Output the (x, y) coordinate of the center of the cell containing the given text.  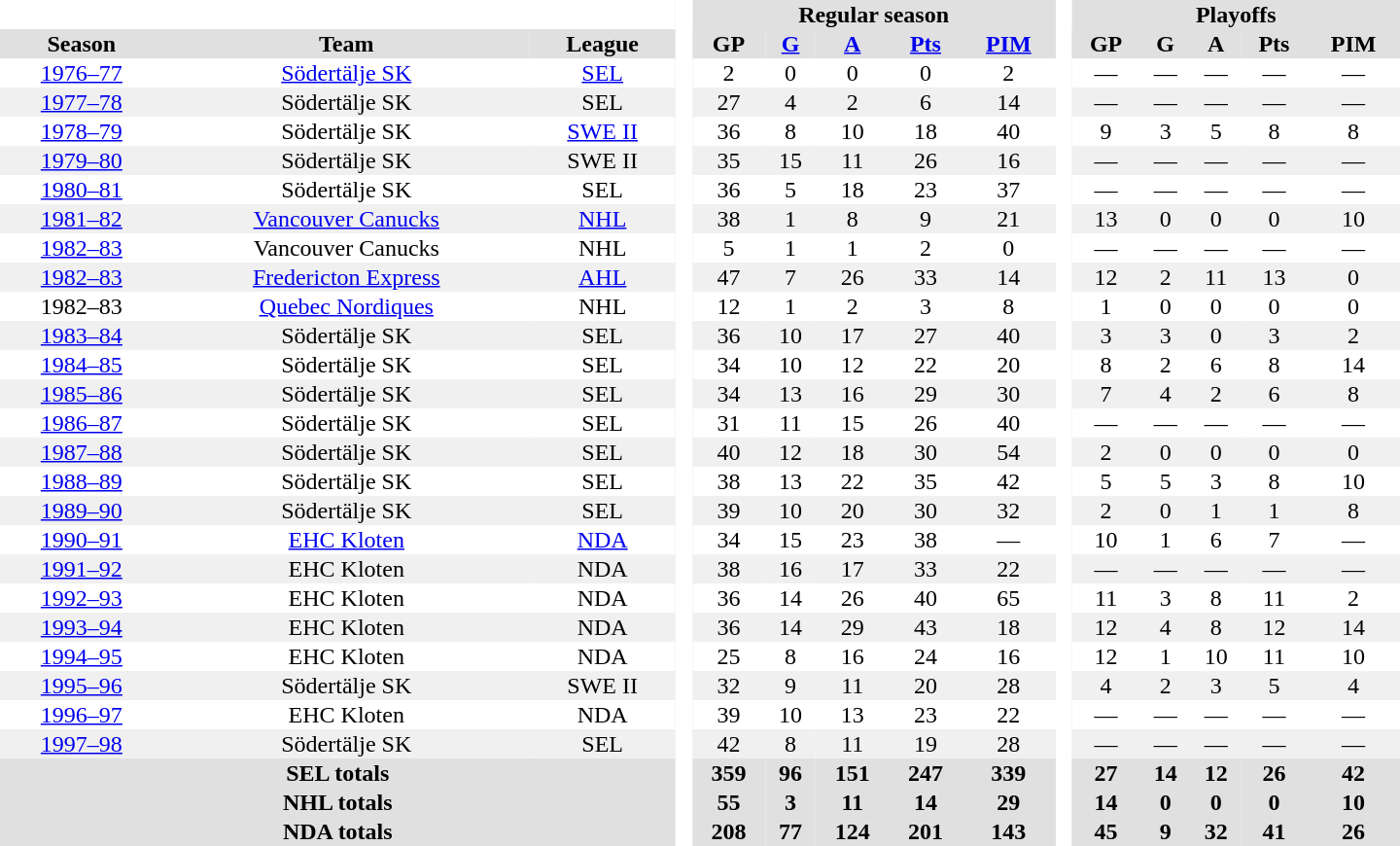
1984–85 (82, 365)
1976–77 (82, 73)
1993–94 (82, 627)
1994–95 (82, 656)
37 (1009, 190)
359 (729, 773)
47 (729, 277)
21 (1009, 219)
1992–93 (82, 598)
151 (852, 773)
19 (926, 744)
Regular season (873, 15)
41 (1274, 831)
AHL (603, 277)
1987–88 (82, 452)
NHL totals (338, 802)
1990–91 (82, 540)
1983–84 (82, 335)
1989–90 (82, 511)
1978–79 (82, 131)
339 (1009, 773)
96 (790, 773)
43 (926, 627)
1986–87 (82, 423)
NDA totals (338, 831)
League (603, 44)
1980–81 (82, 190)
SEL totals (338, 773)
1991–92 (82, 569)
Fredericton Express (346, 277)
45 (1106, 831)
55 (729, 802)
Quebec Nordiques (346, 306)
Playoffs (1237, 15)
1979–80 (82, 160)
1988–89 (82, 481)
1996–97 (82, 715)
1981–82 (82, 219)
54 (1009, 452)
31 (729, 423)
24 (926, 656)
1977–78 (82, 102)
247 (926, 773)
Season (82, 44)
143 (1009, 831)
1995–96 (82, 686)
1985–86 (82, 394)
201 (926, 831)
25 (729, 656)
65 (1009, 598)
124 (852, 831)
Team (346, 44)
77 (790, 831)
208 (729, 831)
1997–98 (82, 744)
